Capture the cell that displays the provided text and extract its (x, y) central coordinate. 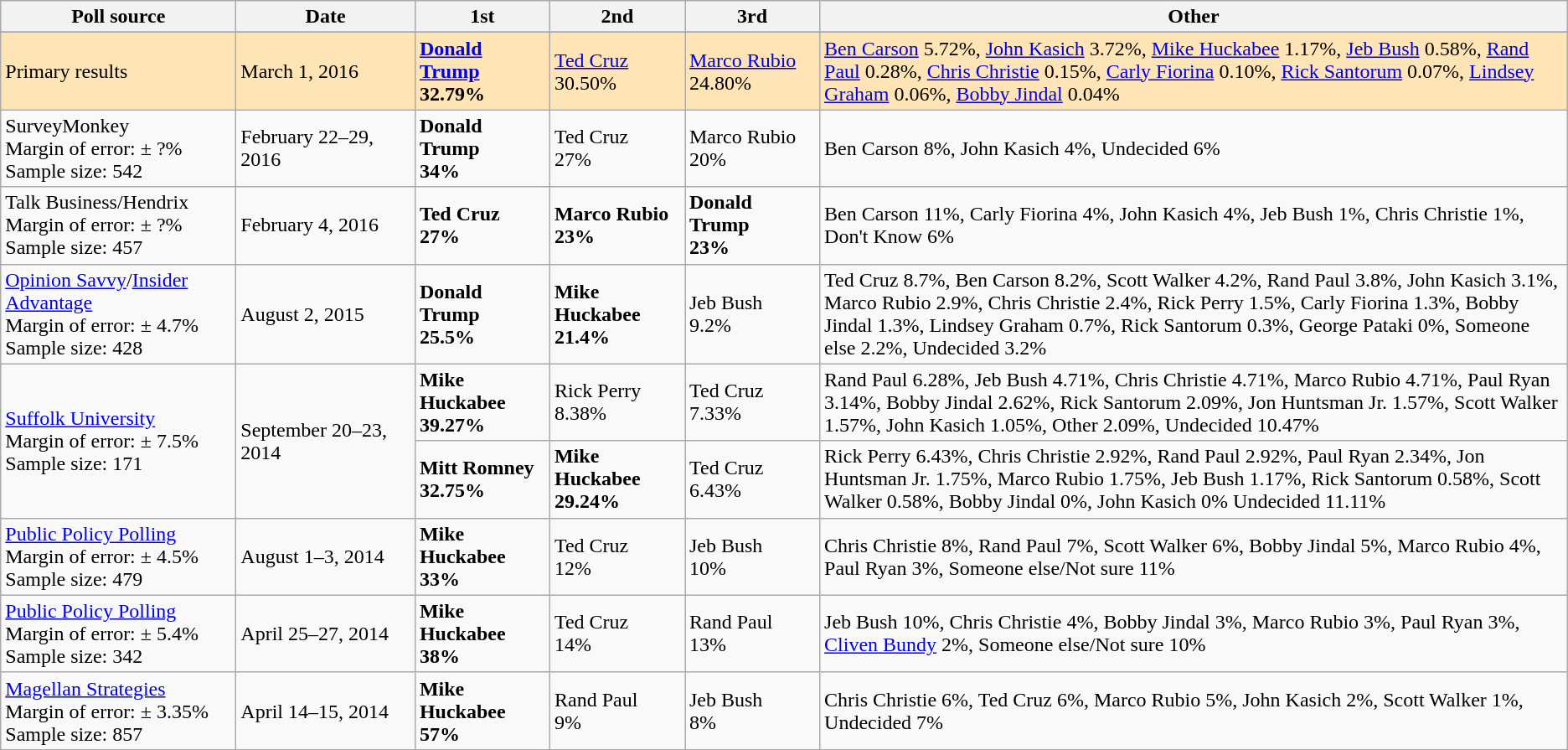
Donald Trump25.5% (482, 313)
Jeb Bush10% (752, 556)
Ted Cruz14% (616, 634)
Mike Huckabee39.27% (482, 402)
September 20–23, 2014 (326, 441)
Ted Cruz30.50% (616, 71)
Jeb Bush8% (752, 711)
Date (326, 17)
April 25–27, 2014 (326, 634)
Suffolk UniversityMargin of error: ± 7.5% Sample size: 171 (119, 441)
Rick Perry8.38% (616, 402)
Ted Cruz7.33% (752, 402)
Mike Huckabee38% (482, 634)
Poll source (119, 17)
Mitt Romney32.75% (482, 479)
Mike Huckabee29.24% (616, 479)
Talk Business/HendrixMargin of error: ± ?% Sample size: 457 (119, 225)
Marco Rubio23% (616, 225)
Donald Trump32.79% (482, 71)
April 14–15, 2014 (326, 711)
Ted Cruz6.43% (752, 479)
Mike Huckabee33% (482, 556)
Jeb Bush 10%, Chris Christie 4%, Bobby Jindal 3%, Marco Rubio 3%, Paul Ryan 3%, Cliven Bundy 2%, Someone else/Not sure 10% (1194, 634)
Ben Carson 11%, Carly Fiorina 4%, John Kasich 4%, Jeb Bush 1%, Chris Christie 1%, Don't Know 6% (1194, 225)
February 22–29, 2016 (326, 148)
Donald Trump23% (752, 225)
Ted Cruz12% (616, 556)
Mike Huckabee57% (482, 711)
Mike Huckabee21.4% (616, 313)
February 4, 2016 (326, 225)
March 1, 2016 (326, 71)
Opinion Savvy/Insider AdvantageMargin of error: ± 4.7% Sample size: 428 (119, 313)
Magellan StrategiesMargin of error: ± 3.35% Sample size: 857 (119, 711)
Ben Carson 8%, John Kasich 4%, Undecided 6% (1194, 148)
Rand Paul13% (752, 634)
Public Policy PollingMargin of error: ± 5.4% Sample size: 342 (119, 634)
Chris Christie 6%, Ted Cruz 6%, Marco Rubio 5%, John Kasich 2%, Scott Walker 1%, Undecided 7% (1194, 711)
Chris Christie 8%, Rand Paul 7%, Scott Walker 6%, Bobby Jindal 5%, Marco Rubio 4%, Paul Ryan 3%, Someone else/Not sure 11% (1194, 556)
Donald Trump34% (482, 148)
Jeb Bush9.2% (752, 313)
August 1–3, 2014 (326, 556)
Public Policy PollingMargin of error: ± 4.5% Sample size: 479 (119, 556)
Primary results (119, 71)
3rd (752, 17)
Marco Rubio20% (752, 148)
Marco Rubio24.80% (752, 71)
Rand Paul9% (616, 711)
August 2, 2015 (326, 313)
Other (1194, 17)
SurveyMonkeyMargin of error: ± ?% Sample size: 542 (119, 148)
1st (482, 17)
2nd (616, 17)
